Pinpoint the cell where the given text exists, returning its [x, y] midpoint coordinate. 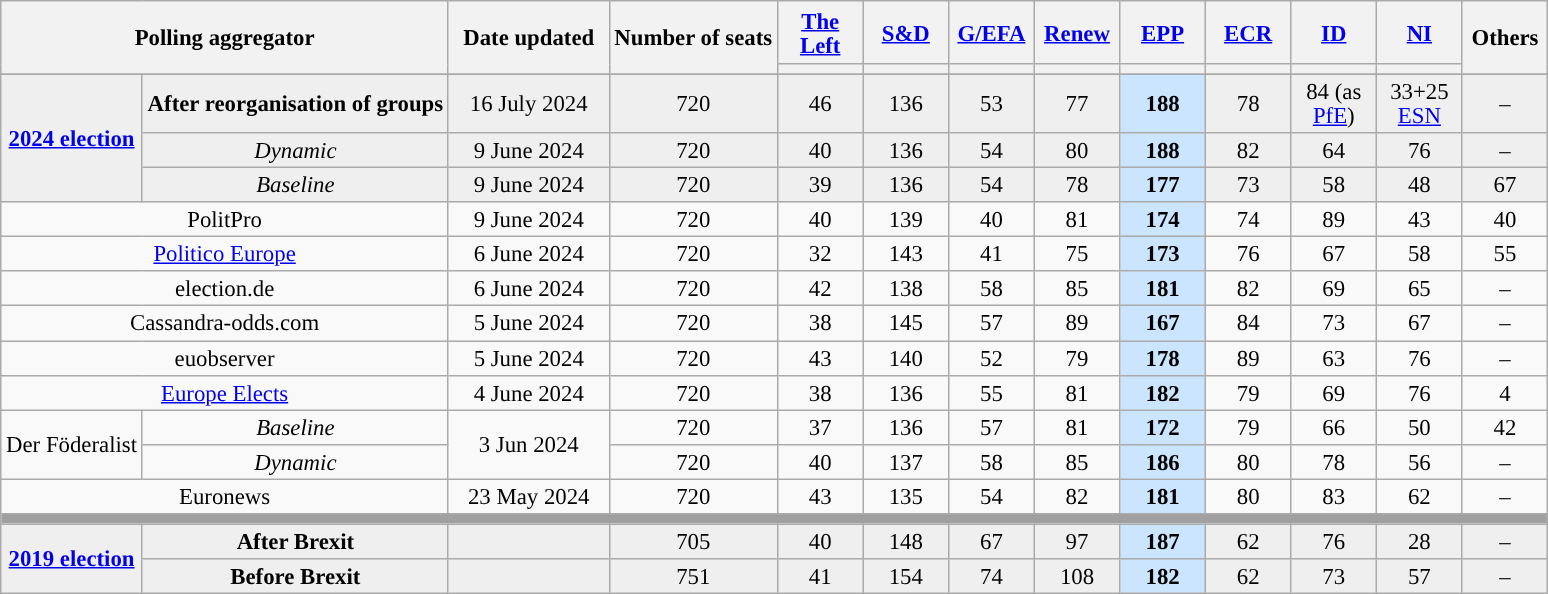
64 [1334, 150]
63 [1334, 358]
84 (as PfE) [1334, 104]
187 [1163, 542]
139 [906, 220]
178 [1163, 358]
EPP [1163, 32]
140 [906, 358]
137 [906, 462]
32 [820, 254]
173 [1163, 254]
After Brexit [295, 542]
167 [1163, 324]
Cassandra-odds.com [225, 324]
50 [1420, 428]
705 [693, 542]
66 [1334, 428]
16 July 2024 [528, 104]
Number of seats [693, 38]
48 [1420, 186]
65 [1420, 290]
3 Jun 2024 [528, 444]
77 [1077, 104]
28 [1420, 542]
Renew [1077, 32]
135 [906, 496]
108 [1077, 576]
NI [1420, 32]
Der Föderalist [72, 444]
euobserver [225, 358]
52 [992, 358]
53 [992, 104]
97 [1077, 542]
S&D [906, 32]
ID [1334, 32]
Politico Europe [225, 254]
After reorganisation of groups [295, 104]
Others [1505, 38]
Europe Elects [225, 392]
751 [693, 576]
election.de [225, 290]
46 [820, 104]
Before Brexit [295, 576]
33+25 ESN [1420, 104]
83 [1334, 496]
154 [906, 576]
4 [1505, 392]
The Left [820, 32]
56 [1420, 462]
174 [1163, 220]
138 [906, 290]
Euronews [225, 496]
177 [1163, 186]
172 [1163, 428]
84 [1248, 324]
Date updated [528, 38]
39 [820, 186]
186 [1163, 462]
G/EFA [992, 32]
23 May 2024 [528, 496]
Polling aggregator [225, 38]
2019 election [72, 558]
143 [906, 254]
PolitPro [225, 220]
4 June 2024 [528, 392]
145 [906, 324]
ECR [1248, 32]
75 [1077, 254]
37 [820, 428]
148 [906, 542]
2024 election [72, 139]
